Pinpoint the cell where the given text exists, returning its (x, y) midpoint coordinate. 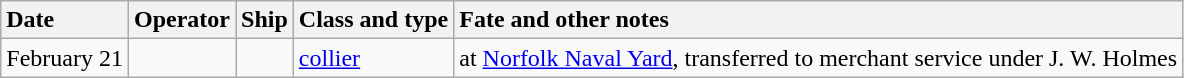
Date (65, 20)
Operator (182, 20)
February 21 (65, 58)
Class and type (373, 20)
Ship (265, 20)
collier (373, 58)
Fate and other notes (818, 20)
at Norfolk Naval Yard, transferred to merchant service under J. W. Holmes (818, 58)
